Scan for the cell matching the given text and deliver its [X, Y] coordinate at center. 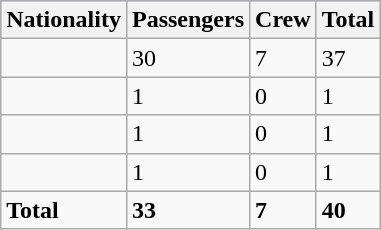
Passengers [188, 20]
30 [188, 58]
40 [348, 210]
37 [348, 58]
Nationality [64, 20]
Crew [284, 20]
33 [188, 210]
